Locate the cell with the specified text and output its (X, Y) center coordinate. 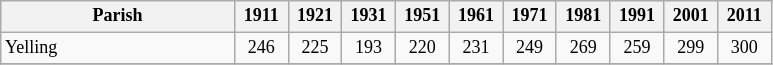
2001 (691, 16)
220 (422, 48)
1991 (637, 16)
300 (744, 48)
1981 (583, 16)
249 (530, 48)
1961 (476, 16)
Yelling (118, 48)
1911 (261, 16)
1931 (369, 16)
246 (261, 48)
2011 (744, 16)
259 (637, 48)
269 (583, 48)
1951 (422, 16)
1971 (530, 16)
231 (476, 48)
1921 (315, 16)
225 (315, 48)
193 (369, 48)
299 (691, 48)
Parish (118, 16)
